Extract the (x, y) coordinate from the center of the cell holding the provided text.  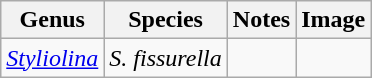
Image (334, 20)
Genus (52, 20)
Styliolina (52, 58)
Notes (261, 20)
Species (166, 20)
S. fissurella (166, 58)
